Capture the cell that displays the provided text and extract its [x, y] central coordinate. 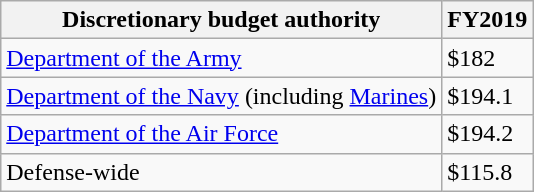
FY2019 [488, 20]
$182 [488, 58]
Department of the Air Force [222, 134]
Defense-wide [222, 172]
$194.2 [488, 134]
$194.1 [488, 96]
Department of the Navy (including Marines) [222, 96]
Discretionary budget authority [222, 20]
$115.8 [488, 172]
Department of the Army [222, 58]
